Return (X, Y) of the center of cell containing provided text 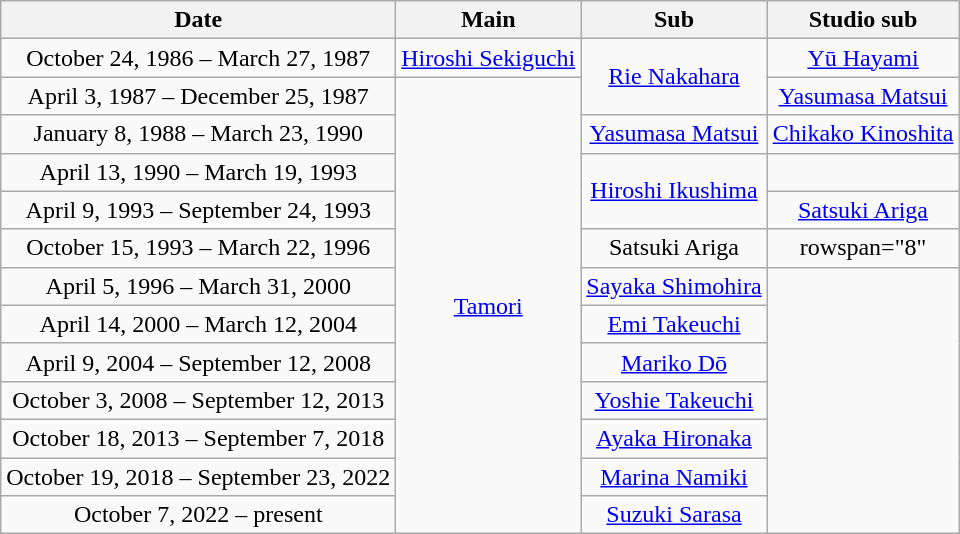
April 14, 2000 – March 12, 2004 (198, 324)
rowspan="8" (863, 248)
Main (488, 20)
April 9, 1993 – September 24, 1993 (198, 210)
Yū Hayami (863, 58)
Chikako Kinoshita (863, 134)
Suzuki Sarasa (674, 515)
Sub (674, 20)
October 7, 2022 – present (198, 515)
Yoshie Takeuchi (674, 400)
Rie Nakahara (674, 77)
Tamori (488, 306)
October 3, 2008 – September 12, 2013 (198, 400)
Emi Takeuchi (674, 324)
Ayaka Hironaka (674, 438)
Date (198, 20)
April 5, 1996 – March 31, 2000 (198, 286)
Hiroshi Sekiguchi (488, 58)
April 13, 1990 – March 19, 1993 (198, 172)
Mariko Dō (674, 362)
October 19, 2018 – September 23, 2022 (198, 477)
January 8, 1988 – March 23, 1990 (198, 134)
October 15, 1993 – March 22, 1996 (198, 248)
Marina Namiki (674, 477)
April 9, 2004 – September 12, 2008 (198, 362)
October 18, 2013 – September 7, 2018 (198, 438)
April 3, 1987 – December 25, 1987 (198, 96)
Hiroshi Ikushima (674, 191)
Sayaka Shimohira (674, 286)
October 24, 1986 – March 27, 1987 (198, 58)
Studio sub (863, 20)
